Scan for the cell matching the given text and deliver its (x, y) coordinate at center. 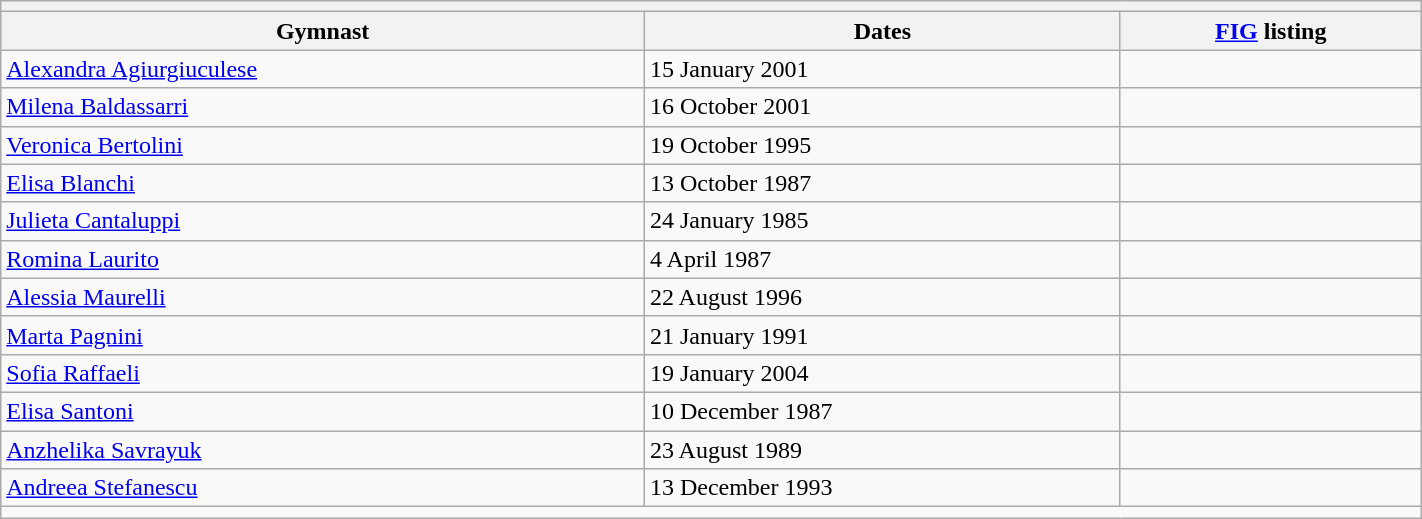
4 April 1987 (882, 259)
24 January 1985 (882, 221)
Marta Pagnini (323, 335)
Alexandra Agiurgiuculese (323, 69)
10 December 1987 (882, 411)
Milena Baldassarri (323, 107)
16 October 2001 (882, 107)
15 January 2001 (882, 69)
21 January 1991 (882, 335)
Romina Laurito (323, 259)
Alessia Maurelli (323, 297)
Gymnast (323, 31)
Veronica Bertolini (323, 145)
13 December 1993 (882, 488)
Elisa Blanchi (323, 183)
13 October 1987 (882, 183)
FIG listing (1270, 31)
23 August 1989 (882, 449)
Elisa Santoni (323, 411)
Anzhelika Savrayuk (323, 449)
Andreea Stefanescu (323, 488)
22 August 1996 (882, 297)
19 January 2004 (882, 373)
19 October 1995 (882, 145)
Julieta Cantaluppi (323, 221)
Sofia Raffaeli (323, 373)
Dates (882, 31)
